Scan for the cell matching the given text and deliver its (x, y) coordinate at center. 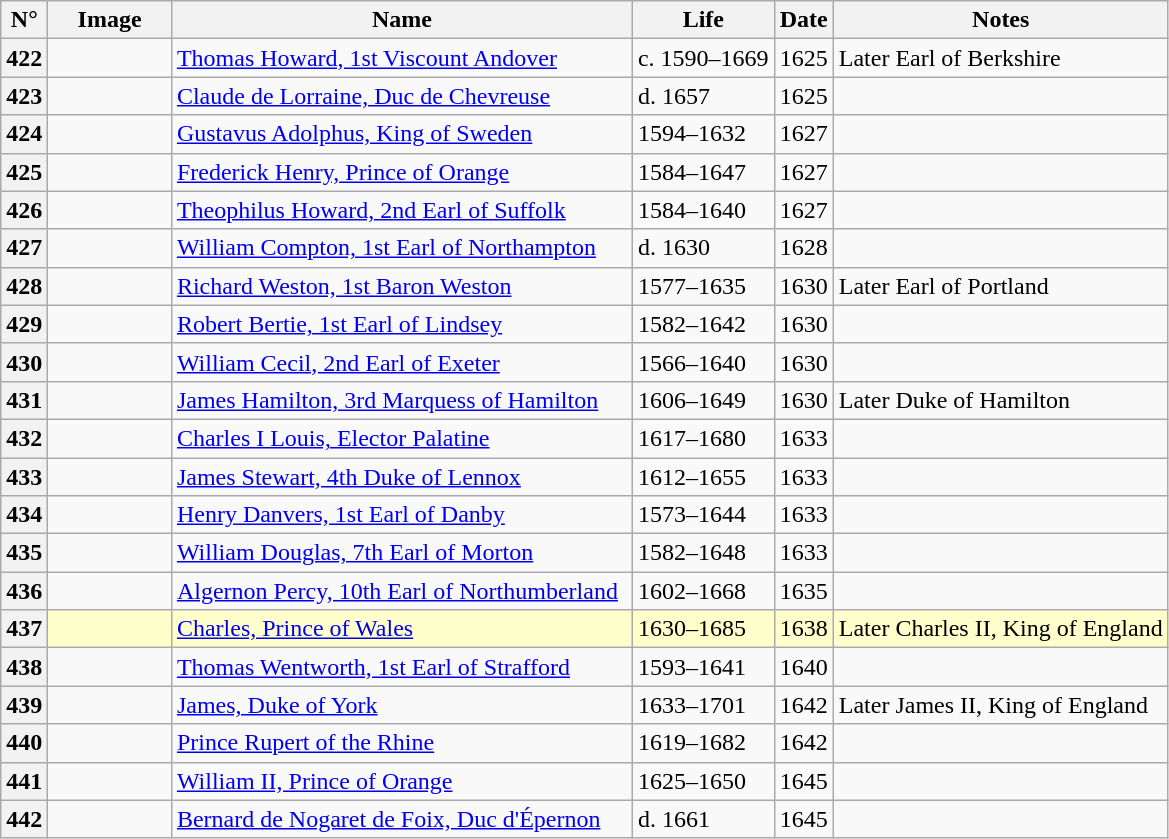
Claude de Lorraine, Duc de Chevreuse (402, 96)
Thomas Wentworth, 1st Earl of Strafford (402, 667)
Gustavus Adolphus, King of Sweden (402, 134)
441 (24, 781)
426 (24, 210)
James Stewart, 4th Duke of Lennox (402, 477)
433 (24, 477)
1640 (804, 667)
Date (804, 20)
1630–1685 (703, 629)
1566–1640 (703, 362)
425 (24, 172)
1593–1641 (703, 667)
435 (24, 553)
428 (24, 286)
1638 (804, 629)
d. 1657 (703, 96)
1584–1647 (703, 172)
Charles, Prince of Wales (402, 629)
William Cecil, 2nd Earl of Exeter (402, 362)
439 (24, 705)
423 (24, 96)
Algernon Percy, 10th Earl of Northumberland (402, 591)
Image (110, 20)
James Hamilton, 3rd Marquess of Hamilton (402, 400)
422 (24, 58)
438 (24, 667)
Charles I Louis, Elector Palatine (402, 438)
Name (402, 20)
1633–1701 (703, 705)
Later Earl of Portland (1000, 286)
1606–1649 (703, 400)
Frederick Henry, Prince of Orange (402, 172)
Notes (1000, 20)
1625–1650 (703, 781)
1628 (804, 248)
436 (24, 591)
Henry Danvers, 1st Earl of Danby (402, 515)
1582–1642 (703, 324)
430 (24, 362)
1602–1668 (703, 591)
d. 1630 (703, 248)
William Douglas, 7th Earl of Morton (402, 553)
Richard Weston, 1st Baron Weston (402, 286)
424 (24, 134)
d. 1661 (703, 819)
427 (24, 248)
Later James II, King of England (1000, 705)
William II, Prince of Orange (402, 781)
N° (24, 20)
1635 (804, 591)
440 (24, 743)
William Compton, 1st Earl of Northampton (402, 248)
1619–1682 (703, 743)
c. 1590–1669 (703, 58)
442 (24, 819)
Later Earl of Berkshire (1000, 58)
1594–1632 (703, 134)
429 (24, 324)
Later Duke of Hamilton (1000, 400)
Prince Rupert of the Rhine (402, 743)
1582–1648 (703, 553)
1577–1635 (703, 286)
434 (24, 515)
Life (703, 20)
Robert Bertie, 1st Earl of Lindsey (402, 324)
1573–1644 (703, 515)
432 (24, 438)
Later Charles II, King of England (1000, 629)
437 (24, 629)
1584–1640 (703, 210)
James, Duke of York (402, 705)
1612–1655 (703, 477)
431 (24, 400)
1617–1680 (703, 438)
Theophilus Howard, 2nd Earl of Suffolk (402, 210)
Thomas Howard, 1st Viscount Andover (402, 58)
Bernard de Nogaret de Foix, Duc d'Épernon (402, 819)
